Detect which cell encompasses the target text, then output its (x, y) center coordinate. 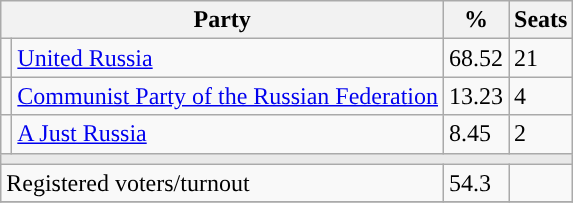
54.3 (476, 183)
Registered voters/turnout (222, 183)
% (476, 20)
Communist Party of the Russian Federation (228, 96)
A Just Russia (228, 134)
Party (222, 20)
2 (541, 134)
4 (541, 96)
68.52 (476, 58)
21 (541, 58)
Seats (541, 20)
8.45 (476, 134)
13.23 (476, 96)
United Russia (228, 58)
